Detect which cell encompasses the target text, then output its (x, y) center coordinate. 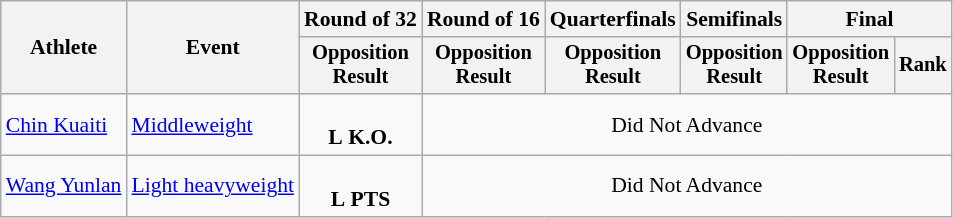
Round of 16 (484, 19)
Wang Yunlan (64, 186)
Event (212, 48)
Rank (923, 66)
Light heavyweight (212, 186)
Final (869, 19)
Quarterfinals (613, 19)
Athlete (64, 48)
Middleweight (212, 124)
Round of 32 (360, 19)
Semifinals (734, 19)
Chin Kuaiti (64, 124)
L K.O. (360, 124)
L PTS (360, 186)
